Determine the [x, y] coordinate at the center of the cell enclosing the given text.  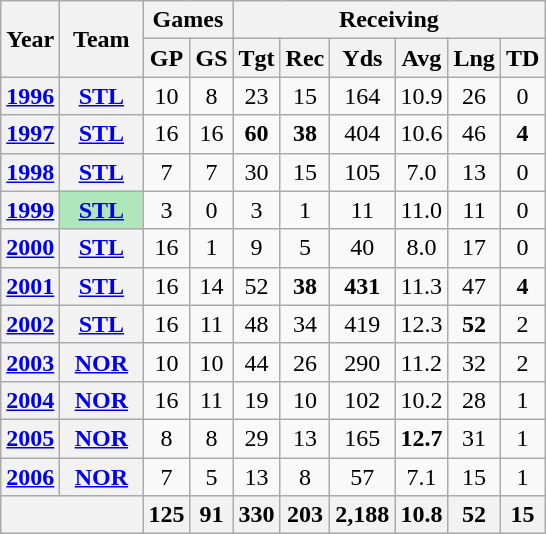
165 [362, 438]
Avg [422, 58]
1997 [30, 134]
TD [522, 58]
Games [188, 20]
2004 [30, 400]
30 [256, 172]
2002 [30, 324]
431 [362, 286]
10.8 [422, 515]
11.3 [422, 286]
419 [362, 324]
GP [166, 58]
2,188 [362, 515]
1996 [30, 96]
11.2 [422, 362]
32 [474, 362]
Tgt [256, 58]
2003 [30, 362]
164 [362, 96]
12.7 [422, 438]
60 [256, 134]
1999 [30, 210]
28 [474, 400]
125 [166, 515]
46 [474, 134]
57 [362, 477]
Receiving [389, 20]
10.2 [422, 400]
Yds [362, 58]
2006 [30, 477]
47 [474, 286]
7.1 [422, 477]
330 [256, 515]
11.0 [422, 210]
7.0 [422, 172]
404 [362, 134]
17 [474, 248]
34 [305, 324]
290 [362, 362]
31 [474, 438]
9 [256, 248]
GS [212, 58]
Team [102, 39]
Rec [305, 58]
10.9 [422, 96]
203 [305, 515]
8.0 [422, 248]
105 [362, 172]
14 [212, 286]
48 [256, 324]
44 [256, 362]
Lng [474, 58]
12.3 [422, 324]
40 [362, 248]
29 [256, 438]
2001 [30, 286]
1998 [30, 172]
Year [30, 39]
2000 [30, 248]
23 [256, 96]
19 [256, 400]
10.6 [422, 134]
91 [212, 515]
102 [362, 400]
2005 [30, 438]
